For the text-containing cell, return its midpoint in [x, y] coordinate format. 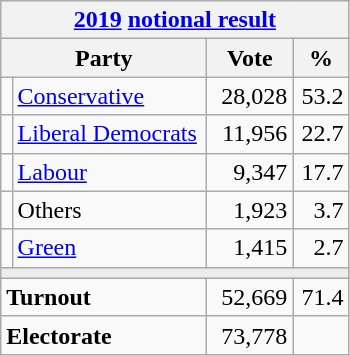
17.7 [321, 172]
73,778 [250, 335]
Turnout [104, 297]
53.2 [321, 96]
1,415 [250, 248]
9,347 [250, 172]
71.4 [321, 297]
% [321, 58]
2019 notional result [175, 20]
Labour [110, 172]
Electorate [104, 335]
28,028 [250, 96]
Others [110, 210]
11,956 [250, 134]
3.7 [321, 210]
52,669 [250, 297]
Conservative [110, 96]
22.7 [321, 134]
1,923 [250, 210]
2.7 [321, 248]
Green [110, 248]
Vote [250, 58]
Liberal Democrats [110, 134]
Party [104, 58]
